Extract the [x, y] coordinate from the center of the cell holding the provided text.  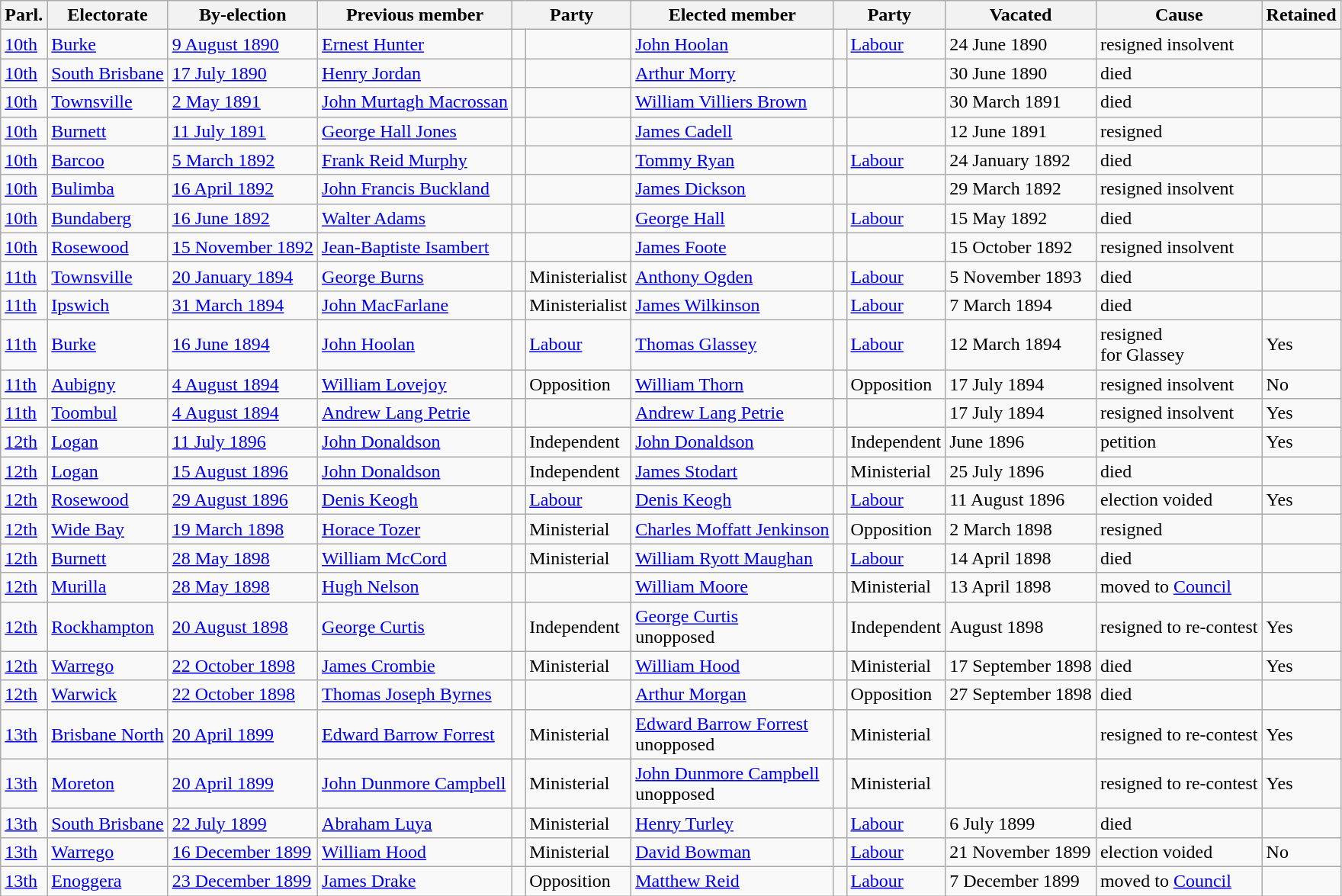
Barcoo [108, 160]
Hugh Nelson [415, 587]
Vacated [1021, 15]
21 November 1899 [1021, 852]
By-election [242, 15]
George Curtis [415, 627]
William McCord [415, 558]
Henry Turley [732, 823]
resignedfor Glassey [1179, 345]
30 June 1890 [1021, 73]
George Burns [415, 276]
George Curtisunopposed [732, 627]
Henry Jordan [415, 73]
William Villiers Brown [732, 102]
William Lovejoy [415, 384]
Warwick [108, 695]
Enoggera [108, 881]
John Murtagh Macrossan [415, 102]
Edward Barrow Forrestunopposed [732, 734]
James Drake [415, 881]
25 July 1896 [1021, 471]
George Hall [732, 218]
William Ryott Maughan [732, 558]
7 December 1899 [1021, 881]
Anthony Ogden [732, 276]
James Stodart [732, 471]
Rockhampton [108, 627]
22 July 1899 [242, 823]
Brisbane North [108, 734]
James Crombie [415, 666]
James Dickson [732, 189]
August 1898 [1021, 627]
17 July 1890 [242, 73]
John Dunmore Campbell [415, 784]
24 January 1892 [1021, 160]
20 January 1894 [242, 276]
27 September 1898 [1021, 695]
John Dunmore Campbellunopposed [732, 784]
29 August 1896 [242, 500]
29 March 1892 [1021, 189]
17 September 1898 [1021, 666]
Moreton [108, 784]
William Moore [732, 587]
Electorate [108, 15]
Abraham Luya [415, 823]
12 June 1891 [1021, 131]
Jean-Baptiste Isambert [415, 247]
14 April 1898 [1021, 558]
Ipswich [108, 305]
15 October 1892 [1021, 247]
16 June 1894 [242, 345]
16 June 1892 [242, 218]
Walter Adams [415, 218]
11 August 1896 [1021, 500]
19 March 1898 [242, 529]
Cause [1179, 15]
11 July 1896 [242, 442]
5 March 1892 [242, 160]
Matthew Reid [732, 881]
Edward Barrow Forrest [415, 734]
23 December 1899 [242, 881]
Bundaberg [108, 218]
16 December 1899 [242, 852]
Murilla [108, 587]
Elected member [732, 15]
20 August 1898 [242, 627]
5 November 1893 [1021, 276]
11 July 1891 [242, 131]
Thomas Joseph Byrnes [415, 695]
Tommy Ryan [732, 160]
Thomas Glassey [732, 345]
15 November 1892 [242, 247]
Wide Bay [108, 529]
Toombul [108, 413]
15 May 1892 [1021, 218]
Aubigny [108, 384]
Arthur Morry [732, 73]
James Wilkinson [732, 305]
petition [1179, 442]
Frank Reid Murphy [415, 160]
John Francis Buckland [415, 189]
James Cadell [732, 131]
George Hall Jones [415, 131]
30 March 1891 [1021, 102]
Retained [1301, 15]
John MacFarlane [415, 305]
6 July 1899 [1021, 823]
Parl. [24, 15]
16 April 1892 [242, 189]
Previous member [415, 15]
13 April 1898 [1021, 587]
31 March 1894 [242, 305]
William Thorn [732, 384]
James Foote [732, 247]
9 August 1890 [242, 44]
2 May 1891 [242, 102]
Arthur Morgan [732, 695]
Ernest Hunter [415, 44]
12 March 1894 [1021, 345]
David Bowman [732, 852]
15 August 1896 [242, 471]
Charles Moffatt Jenkinson [732, 529]
June 1896 [1021, 442]
Horace Tozer [415, 529]
24 June 1890 [1021, 44]
Bulimba [108, 189]
7 March 1894 [1021, 305]
2 March 1898 [1021, 529]
